Find where the given text appears and provide that cell's center as (X, Y) coordinate. 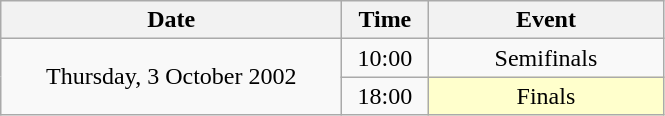
18:00 (385, 96)
Thursday, 3 October 2002 (172, 77)
Event (546, 20)
10:00 (385, 58)
Time (385, 20)
Date (172, 20)
Finals (546, 96)
Semifinals (546, 58)
